Determine the (X, Y) coordinate at the center of the cell enclosing the given text.  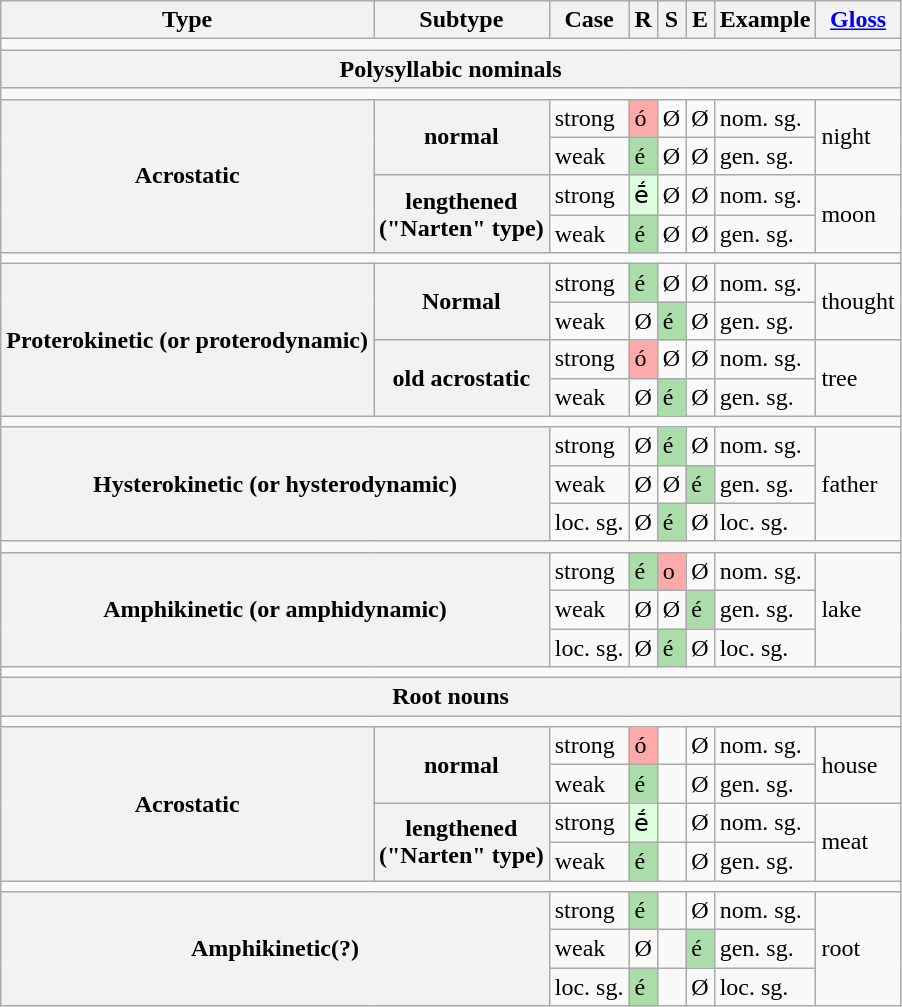
Type (188, 20)
Normal (462, 302)
house (858, 765)
Amphikinetic(?) (275, 949)
Example (765, 20)
Root nouns (451, 697)
meat (858, 842)
Proterokinetic (or proterodynamic) (188, 340)
Gloss (858, 20)
father (858, 484)
Subtype (462, 20)
lake (858, 609)
old acrostatic (462, 378)
Amphikinetic (or amphidynamic) (275, 609)
R (643, 20)
Hysterokinetic (or hysterodynamic) (275, 484)
night (858, 137)
tree (858, 378)
E (700, 20)
root (858, 949)
o (671, 571)
Case (589, 20)
thought (858, 302)
S (671, 20)
moon (858, 214)
Polysyllabic nominals (451, 69)
